Output the [x, y] coordinate of the center of the cell containing the given text.  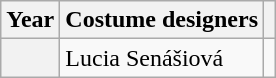
Costume designers [162, 20]
Year [30, 20]
Lucia Senášiová [162, 58]
